Identify which cell holds the provided text, then report its [x, y] central coordinate. 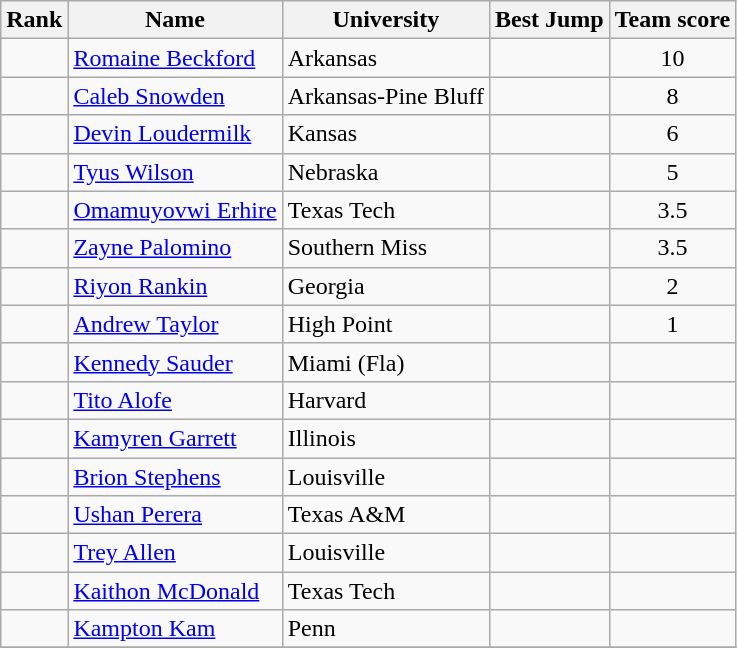
Omamuyovwi Erhire [175, 210]
Rank [34, 20]
Trey Allen [175, 553]
Kennedy Sauder [175, 362]
5 [672, 172]
Kansas [386, 134]
Harvard [386, 400]
University [386, 20]
Miami (Fla) [386, 362]
Southern Miss [386, 248]
Team score [672, 20]
Tito Alofe [175, 400]
Kampton Kam [175, 629]
10 [672, 58]
Arkansas-Pine Bluff [386, 96]
Kamyren Garrett [175, 438]
Penn [386, 629]
Illinois [386, 438]
Riyon Rankin [175, 286]
Arkansas [386, 58]
1 [672, 324]
Caleb Snowden [175, 96]
Georgia [386, 286]
Best Jump [549, 20]
Zayne Palomino [175, 248]
6 [672, 134]
Romaine Beckford [175, 58]
Name [175, 20]
Devin Loudermilk [175, 134]
2 [672, 286]
Ushan Perera [175, 515]
Kaithon McDonald [175, 591]
Andrew Taylor [175, 324]
Nebraska [386, 172]
8 [672, 96]
High Point [386, 324]
Brion Stephens [175, 477]
Tyus Wilson [175, 172]
Texas A&M [386, 515]
